Determine the [X, Y] coordinate at the center of the cell enclosing the given text.  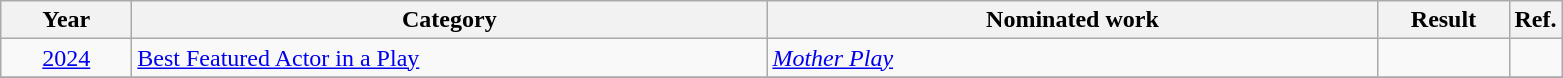
Result [1444, 20]
Year [66, 20]
Ref. [1536, 20]
Best Featured Actor in a Play [450, 58]
Nominated work [1072, 20]
Category [450, 20]
Mother Play [1072, 58]
2024 [66, 58]
